Search for the cell housing the specified text and yield its (X, Y) center coordinate. 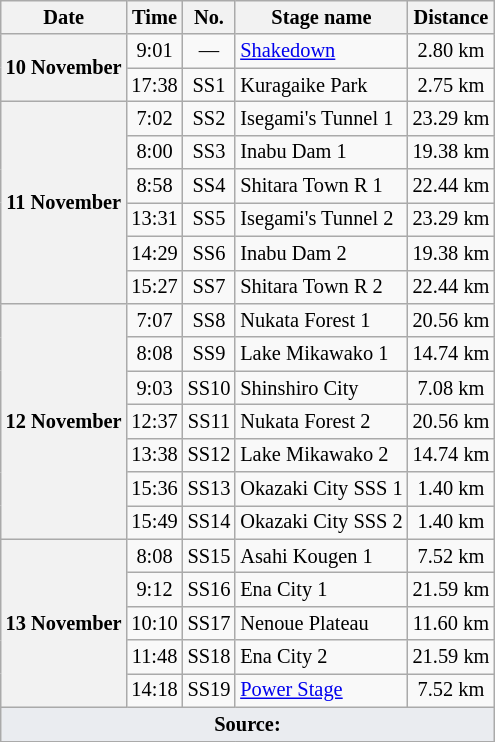
SS9 (210, 354)
Nukata Forest 1 (321, 320)
7:07 (154, 320)
Ena City 1 (321, 589)
2.75 km (452, 85)
Source: (248, 724)
2.80 km (452, 51)
Kuragaike Park (321, 85)
8:00 (154, 152)
12 November (64, 421)
15:49 (154, 522)
9:12 (154, 589)
Ena City 2 (321, 657)
13:38 (154, 455)
— (210, 51)
15:36 (154, 489)
SS4 (210, 186)
SS5 (210, 219)
Isegami's Tunnel 1 (321, 118)
Date (64, 17)
SS19 (210, 690)
7.08 km (452, 388)
Nukata Forest 2 (321, 421)
12:37 (154, 421)
8:58 (154, 186)
Shakedown (321, 51)
SS11 (210, 421)
13 November (64, 623)
10:10 (154, 623)
SS18 (210, 657)
Time (154, 17)
Shinshiro City (321, 388)
SS17 (210, 623)
Lake Mikawako 1 (321, 354)
Isegami's Tunnel 2 (321, 219)
Power Stage (321, 690)
9:01 (154, 51)
Stage name (321, 17)
SS15 (210, 556)
11.60 km (452, 623)
SS6 (210, 253)
SS13 (210, 489)
SS16 (210, 589)
Inabu Dam 1 (321, 152)
Inabu Dam 2 (321, 253)
14:29 (154, 253)
SS8 (210, 320)
Shitara Town R 1 (321, 186)
SS14 (210, 522)
Shitara Town R 2 (321, 287)
SS2 (210, 118)
17:38 (154, 85)
SS1 (210, 85)
14:18 (154, 690)
7:02 (154, 118)
15:27 (154, 287)
Okazaki City SSS 2 (321, 522)
Lake Mikawako 2 (321, 455)
11:48 (154, 657)
Nenoue Plateau (321, 623)
SS3 (210, 152)
Distance (452, 17)
9:03 (154, 388)
Okazaki City SSS 1 (321, 489)
SS7 (210, 287)
SS12 (210, 455)
SS10 (210, 388)
10 November (64, 68)
No. (210, 17)
11 November (64, 202)
Asahi Kougen 1 (321, 556)
13:31 (154, 219)
